Output the (x, y) coordinate of the center of the cell containing the given text.  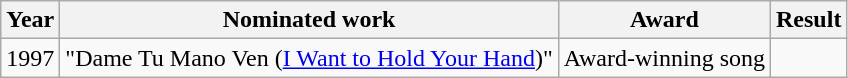
Nominated work (310, 20)
Award (664, 20)
1997 (30, 58)
Result (809, 20)
"Dame Tu Mano Ven (I Want to Hold Your Hand)" (310, 58)
Award-winning song (664, 58)
Year (30, 20)
